Determine the (x, y) coordinate at the center of the cell enclosing the given text.  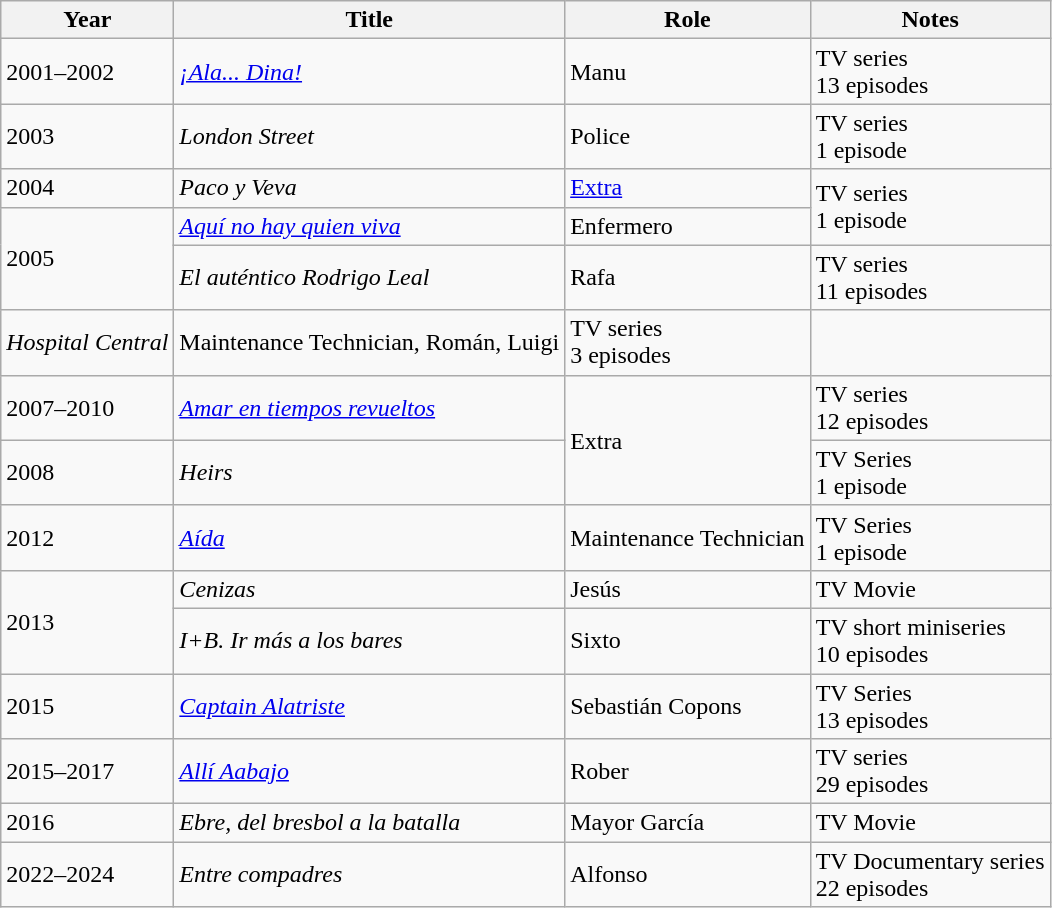
2007–2010 (88, 408)
2015 (88, 706)
¡Ala... Dina! (370, 72)
Sebastián Copons (688, 706)
Maintenance Technician, Román, Luigi (370, 342)
Mayor García (688, 823)
Jesús (688, 589)
TV series12 episodes (930, 408)
Cenizas (370, 589)
2001–2002 (88, 72)
El auténtico Rodrigo Leal (370, 278)
Sixto (688, 640)
Year (88, 20)
Manu (688, 72)
Aída (370, 538)
Hospital Central (88, 342)
TV series29 episodes (930, 772)
Police (688, 136)
Allí Aabajo (370, 772)
Rafa (688, 278)
Ebre, del bresbol a la batalla (370, 823)
Enfermero (688, 226)
2016 (88, 823)
TV series11 episodes (930, 278)
Aquí no hay quien viva (370, 226)
TV Documentary series22 episodes (930, 874)
TV series13 episodes (930, 72)
2004 (88, 188)
2022–2024 (88, 874)
Title (370, 20)
Notes (930, 20)
TV short miniseries10 episodes (930, 640)
2012 (88, 538)
London Street (370, 136)
Amar en tiempos revueltos (370, 408)
2005 (88, 258)
Maintenance Technician (688, 538)
Alfonso (688, 874)
I+B. Ir más a los bares (370, 640)
Heirs (370, 472)
Rober (688, 772)
2003 (88, 136)
2013 (88, 622)
Captain Alatriste (370, 706)
Entre compadres (370, 874)
Role (688, 20)
TV Series13 episodes (930, 706)
TV series3 episodes (688, 342)
2015–2017 (88, 772)
Paco y Veva (370, 188)
2008 (88, 472)
